Locate the cell with the specified text and output its [x, y] center coordinate. 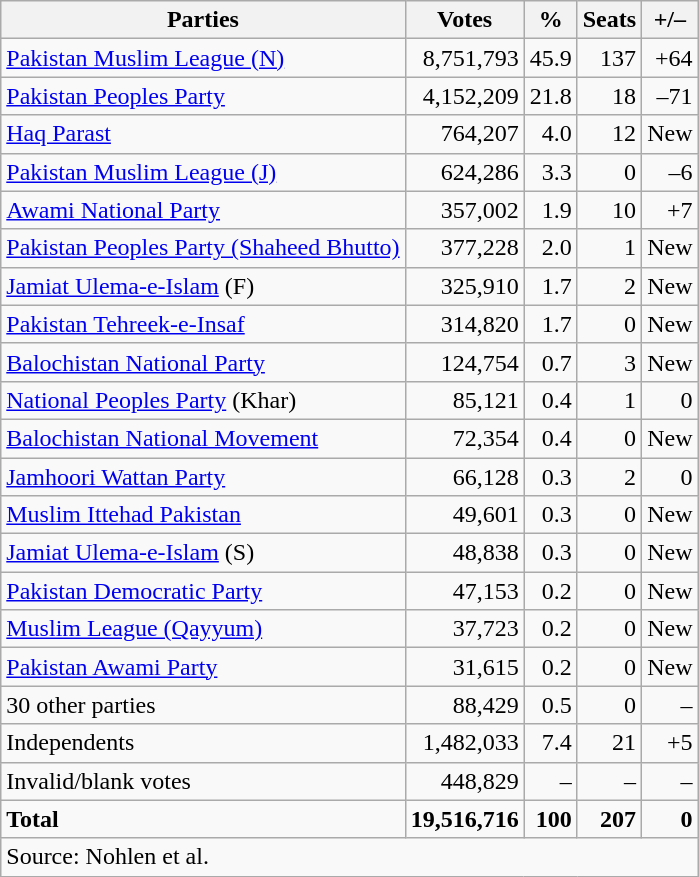
45.9 [550, 58]
10 [609, 210]
19,516,716 [464, 819]
21.8 [550, 96]
Pakistan Tehreek-e-Insaf [203, 324]
1.9 [550, 210]
124,754 [464, 362]
Seats [609, 20]
764,207 [464, 134]
+/– [670, 20]
Pakistan Democratic Party [203, 591]
7.4 [550, 743]
–6 [670, 172]
85,121 [464, 400]
49,601 [464, 515]
2.0 [550, 248]
+7 [670, 210]
% [550, 20]
30 other parties [203, 705]
72,354 [464, 438]
12 [609, 134]
88,429 [464, 705]
66,128 [464, 477]
–71 [670, 96]
Votes [464, 20]
Independents [203, 743]
357,002 [464, 210]
3 [609, 362]
100 [550, 819]
0.7 [550, 362]
325,910 [464, 286]
Pakistan Muslim League (N) [203, 58]
Pakistan Peoples Party [203, 96]
Balochistan National Movement [203, 438]
18 [609, 96]
377,228 [464, 248]
Pakistan Peoples Party (Shaheed Bhutto) [203, 248]
31,615 [464, 667]
37,723 [464, 629]
21 [609, 743]
207 [609, 819]
Balochistan National Party [203, 362]
4,152,209 [464, 96]
314,820 [464, 324]
Jamiat Ulema-e-Islam (F) [203, 286]
Haq Parast [203, 134]
+5 [670, 743]
Jamhoori Wattan Party [203, 477]
0.5 [550, 705]
National Peoples Party (Khar) [203, 400]
48,838 [464, 553]
Jamiat Ulema-e-Islam (S) [203, 553]
Pakistan Muslim League (J) [203, 172]
1,482,033 [464, 743]
Awami National Party [203, 210]
624,286 [464, 172]
8,751,793 [464, 58]
Invalid/blank votes [203, 781]
137 [609, 58]
Muslim League (Qayyum) [203, 629]
Parties [203, 20]
448,829 [464, 781]
3.3 [550, 172]
47,153 [464, 591]
Source: Nohlen et al. [350, 857]
Total [203, 819]
Muslim Ittehad Pakistan [203, 515]
4.0 [550, 134]
Pakistan Awami Party [203, 667]
+64 [670, 58]
